Locate the cell with the specified text and output its (x, y) center coordinate. 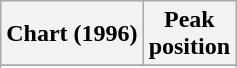
Chart (1996) (72, 34)
Peakposition (189, 34)
